Provide the (X, Y) coordinate of the cell's center where the given text is located.  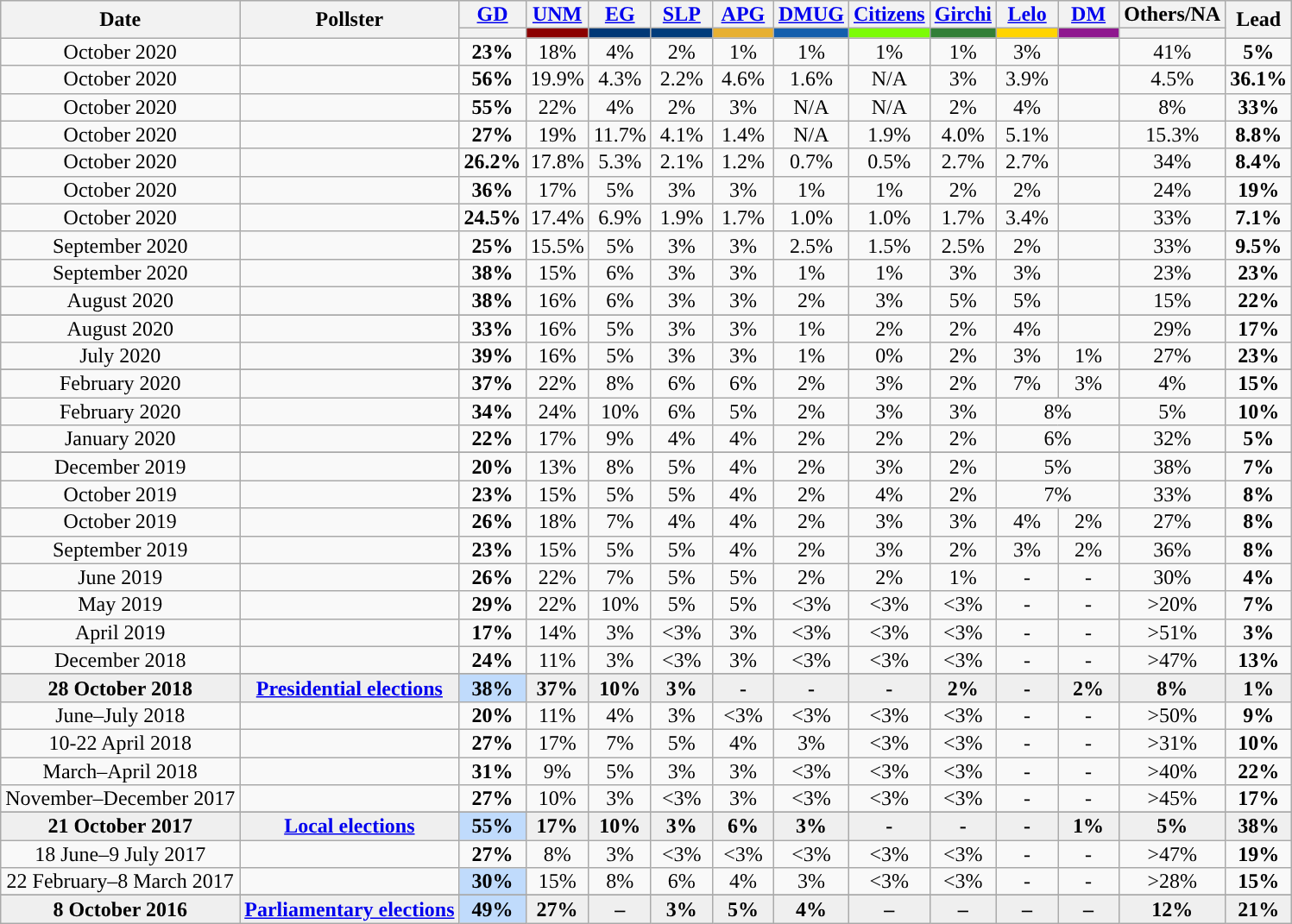
24.5% (492, 217)
22 February–8 March 2017 (121, 882)
Pollster (350, 19)
DMUG (811, 15)
SLP (682, 15)
5.3% (620, 162)
28 October 2018 (121, 688)
September 2019 (121, 550)
June–July 2018 (121, 715)
8 October 2016 (121, 909)
1.4% (742, 135)
0.7% (811, 162)
March–April 2018 (121, 771)
Lead (1258, 19)
Parliamentary elections (350, 909)
July 2020 (121, 356)
GD (492, 15)
1.2% (742, 162)
4.0% (963, 135)
15.3% (1172, 135)
36.1% (1258, 79)
15.5% (558, 245)
31% (492, 771)
>31% (1172, 743)
7.1% (1258, 217)
11.7% (620, 135)
39% (492, 356)
>28% (1172, 882)
6.9% (620, 217)
9.5% (1258, 245)
17.4% (558, 217)
41% (1172, 52)
UNM (558, 15)
DM (1089, 15)
8.8% (1258, 135)
10-22 April 2018 (121, 743)
3.9% (1027, 79)
January 2020 (121, 439)
1.6% (811, 79)
June 2019 (121, 577)
>50% (1172, 715)
December 2018 (121, 660)
12% (1172, 909)
21% (1258, 909)
December 2019 (121, 467)
May 2019 (121, 605)
Lelo (1027, 15)
18 June–9 July 2017 (121, 854)
November–December 2017 (121, 799)
Presidential elections (350, 688)
2.2% (682, 79)
Girchi (963, 15)
21 October 2017 (121, 827)
>45% (1172, 799)
Citizens (889, 15)
4.6% (742, 79)
>40% (1172, 771)
April 2019 (121, 632)
APG (742, 15)
Others/NA (1172, 15)
0% (889, 356)
14% (558, 632)
4.5% (1172, 79)
19.9% (558, 79)
3.4% (1027, 217)
32% (1172, 439)
26.2% (492, 162)
Date (121, 19)
4.1% (682, 135)
EG (620, 15)
25% (492, 245)
56% (492, 79)
4.3% (620, 79)
1.5% (889, 245)
>51% (1172, 632)
5.1% (1027, 135)
49% (492, 909)
8.4% (1258, 162)
0.5% (889, 162)
>20% (1172, 605)
2.1% (682, 162)
Local elections (350, 827)
17.8% (558, 162)
